Detect which cell encompasses the target text, then output its [X, Y] center coordinate. 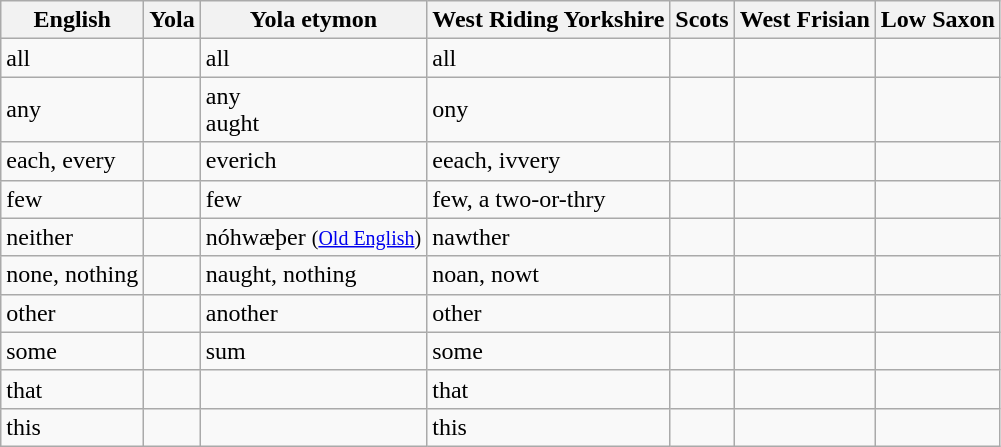
neither [72, 237]
each, every [72, 161]
Low Saxon [938, 20]
ony [548, 110]
eeach, ivvery [548, 161]
nóhwæþer (Old English) [313, 237]
nawther [548, 237]
Yola etymon [313, 20]
noan, nowt [548, 275]
naught, nothing [313, 275]
none, nothing [72, 275]
English [72, 20]
another [313, 313]
West Frisian [804, 20]
Scots [702, 20]
Yola [172, 20]
everich [313, 161]
any [72, 110]
few, a two-or-thry [548, 199]
sum [313, 351]
West Riding Yorkshire [548, 20]
anyaught [313, 110]
